Identify which cell holds the provided text, then report its [X, Y] central coordinate. 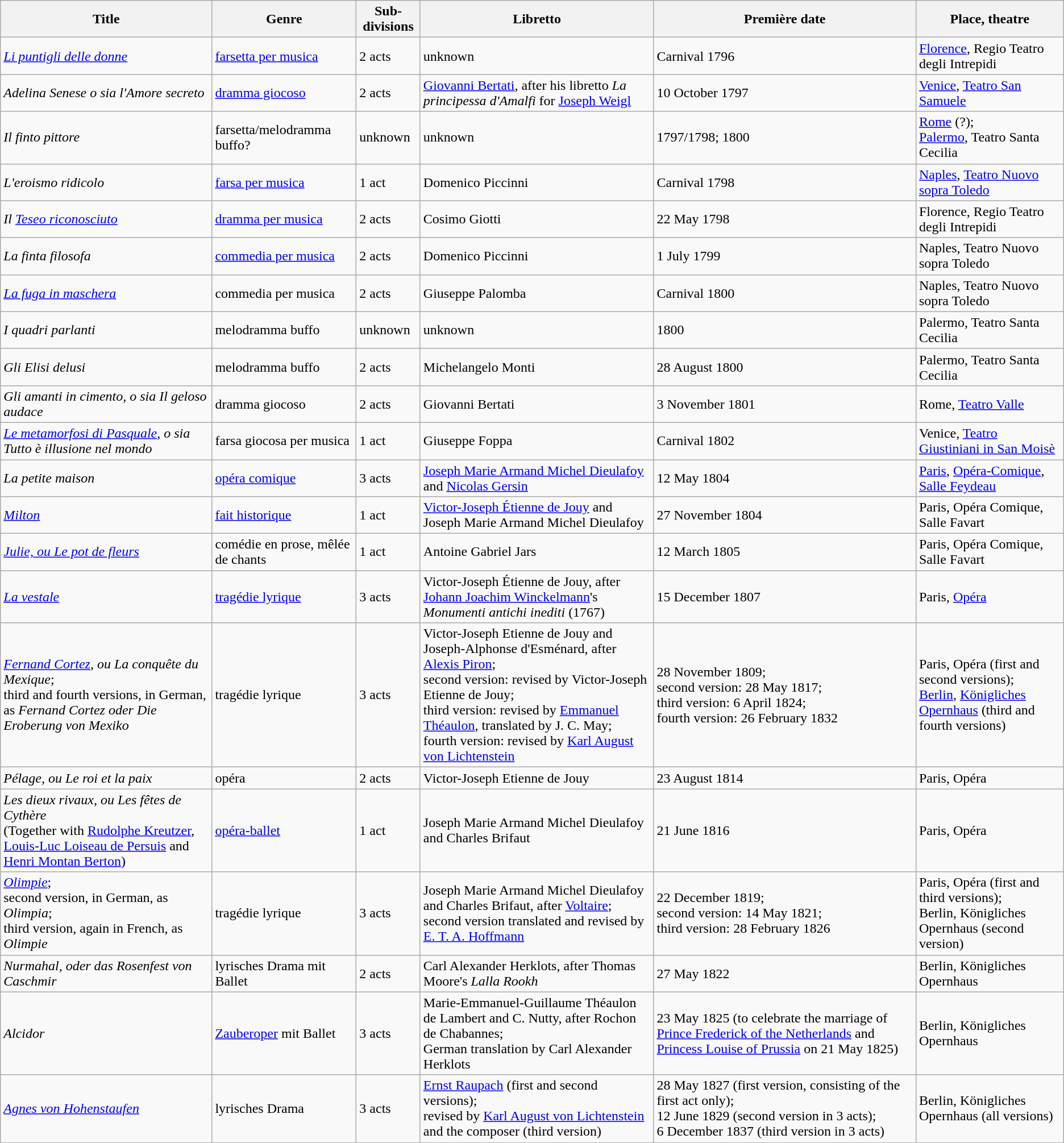
Première date [784, 19]
lyrisches Drama [284, 1108]
Li puntigli delle donne [106, 56]
Il finto pittore [106, 138]
L'eroismo ridicolo [106, 182]
dramma per musica [284, 219]
La fuga in maschera [106, 293]
Milton [106, 515]
La finta filosofa [106, 256]
Le metamorfosi di Pasquale, o sia Tutto è illusione nel mondo [106, 441]
Carnival 1802 [784, 441]
Paris, Opéra (first and third versions);Berlin, Königliches Opernhaus (second version) [990, 913]
Victor-Joseph Étienne de Jouy, after Johann Joachim Winckelmann's Monumenti antichi inediti (1767) [537, 597]
opéra comique [284, 477]
Julie, ou Le pot de fleurs [106, 552]
Antoine Gabriel Jars [537, 552]
23 May 1825 (to celebrate the marriage of Prince Frederick of the Netherlands and Princess Louise of Prussia on 21 May 1825) [784, 1033]
1 July 1799 [784, 256]
farsa per musica [284, 182]
Marie-Emmanuel-Guillaume Théaulon de Lambert and C. Nutty, after Rochon de Chabannes;German translation by Carl Alexander Herklots [537, 1033]
Il Teseo riconosciuto [106, 219]
Les dieux rivaux, ou Les fêtes de Cythère(Together with Rudolphe Kreutzer, Louis-Luc Loiseau de Persuis and Henri Montan Berton) [106, 830]
22 December 1819;second version: 14 May 1821;third version: 28 February 1826 [784, 913]
10 October 1797 [784, 93]
28 May 1827 (first version, consisting of the first act only);12 June 1829 (second version in 3 acts);6 December 1837 (third version in 3 acts) [784, 1108]
Paris, Opéra (first and second versions);Berlin, Königliches Opernhaus (third and fourth versions) [990, 695]
Venice, Teatro San Samuele [990, 93]
farsetta/melodramma buffo? [284, 138]
Title [106, 19]
Sub­divisions [388, 19]
28 November 1809;second version: 28 May 1817;third version: 6 April 1824;fourth version: 26 February 1832 [784, 695]
Agnes von Hohenstaufen [106, 1108]
Venice, Teatro Giustiniani in San Moisè [990, 441]
Adelina Senese o sia l'Amore secreto [106, 93]
Carnival 1798 [784, 182]
Gli amanti in cimento, o sia Il geloso audace [106, 404]
comédie en prose, mêlée de chants [284, 552]
12 March 1805 [784, 552]
Paris, Opéra-Comique, Salle Feydeau [990, 477]
lyrisches Drama mit Ballet [284, 973]
15 December 1807 [784, 597]
Joseph Marie Armand Michel Dieulafoy and Charles Brifaut, after Voltaire;second version translated and revised by E. T. A. Hoffmann [537, 913]
Joseph Marie Armand Michel Dieulafoy and Nicolas Gersin [537, 477]
Place, theatre [990, 19]
Victor-Joseph Etienne de Jouy [537, 778]
23 August 1814 [784, 778]
Zauberoper mit Ballet [284, 1033]
opéra [284, 778]
1797/1798; 1800 [784, 138]
28 August 1800 [784, 367]
Victor-Joseph Étienne de Jouy and Joseph Marie Armand Michel Dieulafoy [537, 515]
Giuseppe Palomba [537, 293]
farsa giocosa per musica [284, 441]
Michelangelo Monti [537, 367]
Pélage, ou Le roi et la paix [106, 778]
Nurmahal, oder das Rosenfest von Caschmir [106, 973]
I quadri parlanti [106, 330]
Joseph Marie Armand Michel Dieulafoy and Charles Brifaut [537, 830]
Rome, Teatro Valle [990, 404]
Cosimo Giotti [537, 219]
Fernand Cortez, ou La conquête du Mexique;third and fourth versions, in German, as Fernand Cortez oder Die Eroberung von Mexiko [106, 695]
Giovanni Bertati [537, 404]
12 May 1804 [784, 477]
farsetta per musica [284, 56]
21 June 1816 [784, 830]
3 November 1801 [784, 404]
Ernst Raupach (first and second versions);revised by Karl August von Lichtenstein and the composer (third version) [537, 1108]
Gli Elisi delusi [106, 367]
Rome (?);Palermo, Teatro Santa Cecilia [990, 138]
27 November 1804 [784, 515]
Carnival 1800 [784, 293]
La petite maison [106, 477]
Berlin, Königliches Opernhaus (all versions) [990, 1108]
Libretto [537, 19]
Alcidor [106, 1033]
Carnival 1796 [784, 56]
Giovanni Bertati, after his libretto La principessa d'Amalfi for Joseph Weigl [537, 93]
La vestale [106, 597]
Giuseppe Foppa [537, 441]
27 May 1822 [784, 973]
Genre [284, 19]
1800 [784, 330]
Olimpie;second version, in German, as Olimpia;third version, again in French, as Olimpie [106, 913]
Carl Alexander Herklots, after Thomas Moore's Lalla Rookh [537, 973]
opéra-ballet [284, 830]
22 May 1798 [784, 219]
fait historique [284, 515]
